Provide the [x, y] coordinate of the cell's center where the given text is located.  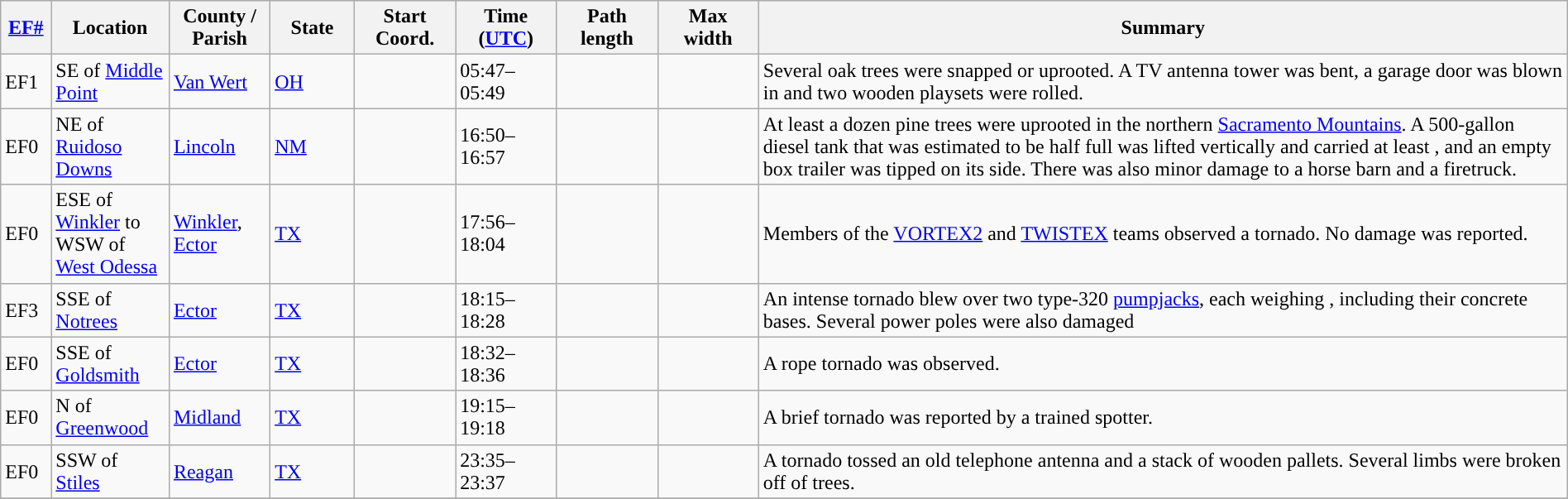
18:32–18:36 [506, 364]
18:15–18:28 [506, 309]
Time (UTC) [506, 28]
Members of the VORTEX2 and TWISTEX teams observed a tornado. No damage was reported. [1163, 233]
SE of Middle Point [111, 81]
Max width [708, 28]
SSE of Notrees [111, 309]
Summary [1163, 28]
19:15–19:18 [506, 417]
A tornado tossed an old telephone antenna and a stack of wooden pallets. Several limbs were broken off of trees. [1163, 472]
Start Coord. [404, 28]
NE of Ruidoso Downs [111, 146]
Midland [219, 417]
OH [313, 81]
Location [111, 28]
Van Wert [219, 81]
State [313, 28]
SSW of Stiles [111, 472]
A rope tornado was observed. [1163, 364]
EF# [26, 28]
A brief tornado was reported by a trained spotter. [1163, 417]
05:47–05:49 [506, 81]
An intense tornado blew over two type-320 pumpjacks, each weighing , including their concrete bases. Several power poles were also damaged [1163, 309]
SSE of Goldsmith [111, 364]
EF3 [26, 309]
16:50–16:57 [506, 146]
Path length [607, 28]
17:56–18:04 [506, 233]
ESE of Winkler to WSW of West Odessa [111, 233]
Several oak trees were snapped or uprooted. A TV antenna tower was bent, a garage door was blown in and two wooden playsets were rolled. [1163, 81]
Winkler, Ector [219, 233]
Lincoln [219, 146]
N of Greenwood [111, 417]
County / Parish [219, 28]
EF1 [26, 81]
Reagan [219, 472]
NM [313, 146]
23:35–23:37 [506, 472]
